Return the [x, y] coordinate for the center point of the cell that contains the specified text.  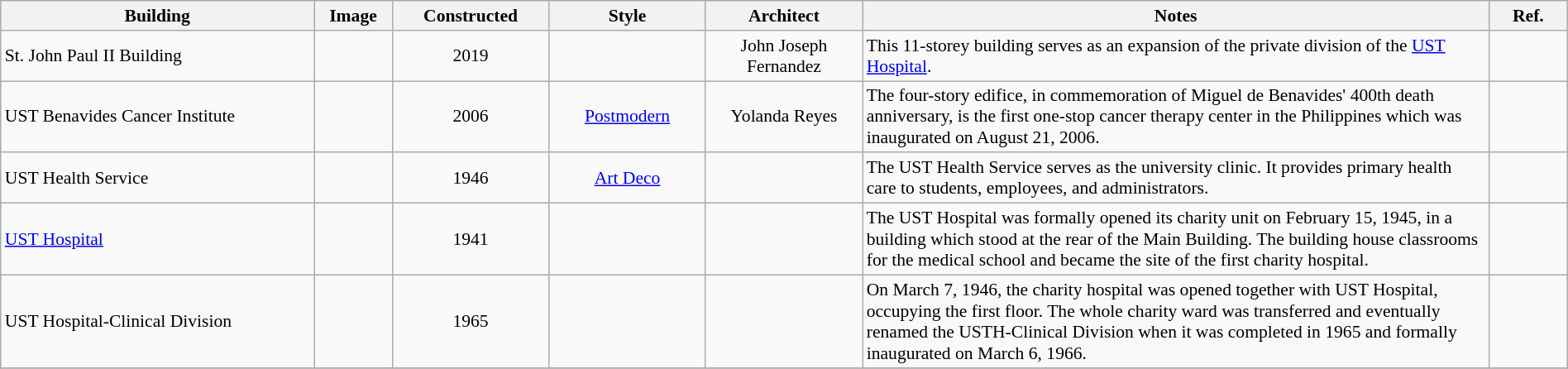
This 11-storey building serves as an expansion of the private division of the UST Hospital. [1176, 56]
Image [354, 16]
Art Deco [627, 179]
Style [627, 16]
Ref. [1528, 16]
1941 [470, 240]
1946 [470, 179]
1965 [470, 321]
UST Hospital-Clinical Division [157, 321]
UST Health Service [157, 179]
Constructed [470, 16]
2006 [470, 117]
Building [157, 16]
The UST Health Service serves as the university clinic. It provides primary health care to students, employees, and administrators. [1176, 179]
Architect [784, 16]
John Joseph Fernandez [784, 56]
Yolanda Reyes [784, 117]
2019 [470, 56]
Notes [1176, 16]
St. John Paul II Building [157, 56]
UST Benavides Cancer Institute [157, 117]
UST Hospital [157, 240]
Postmodern [627, 117]
